Find where the given text appears and provide that cell's center as [x, y] coordinate. 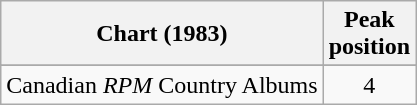
4 [369, 85]
Peakposition [369, 34]
Chart (1983) [162, 34]
Canadian RPM Country Albums [162, 85]
